Scan for the cell matching the given text and deliver its (X, Y) coordinate at center. 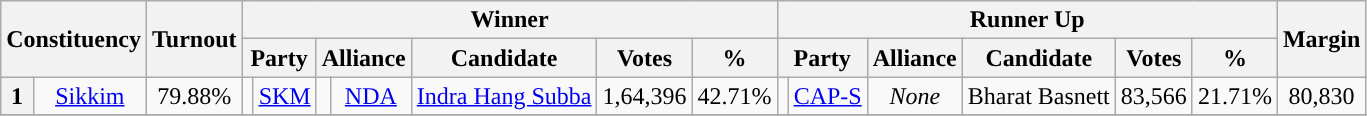
80,830 (1321, 96)
None (914, 96)
Turnout (194, 39)
42.71% (734, 96)
Runner Up (1027, 20)
CAP-S (828, 96)
Sikkim (90, 96)
83,566 (1154, 96)
1 (17, 96)
Margin (1321, 39)
Indra Hang Subba (504, 96)
21.71% (1234, 96)
79.88% (194, 96)
Constituency (74, 39)
1,64,396 (644, 96)
SKM (284, 96)
Winner (510, 20)
NDA (370, 96)
Bharat Basnett (1038, 96)
